Locate the cell with the specified text and output its (x, y) center coordinate. 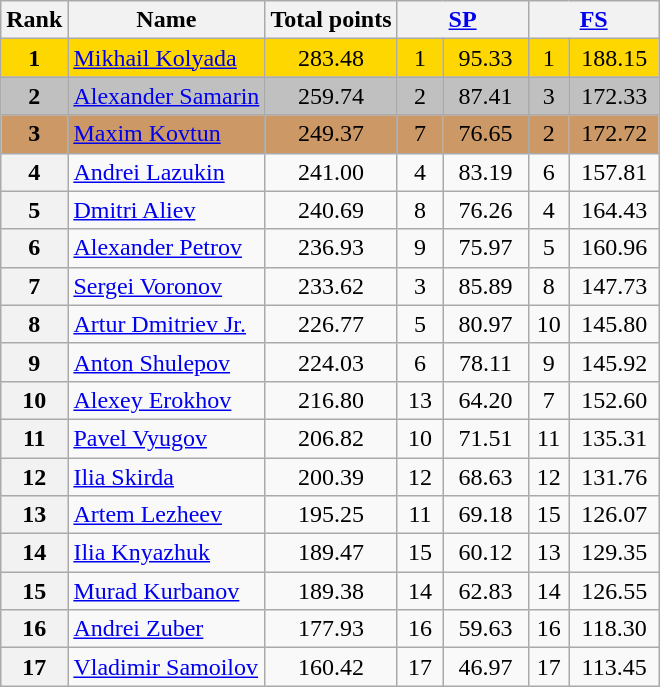
118.30 (614, 629)
Vladimir Samoilov (166, 667)
172.72 (614, 134)
240.69 (331, 210)
Alexander Samarin (166, 96)
Ilia Skirda (166, 477)
Ilia Knyazhuk (166, 553)
259.74 (331, 96)
241.00 (331, 172)
188.15 (614, 58)
145.80 (614, 324)
164.43 (614, 210)
SP (462, 20)
Mikhail Kolyada (166, 58)
Anton Shulepov (166, 362)
76.26 (486, 210)
145.92 (614, 362)
177.93 (331, 629)
68.63 (486, 477)
Total points (331, 20)
83.19 (486, 172)
129.35 (614, 553)
157.81 (614, 172)
283.48 (331, 58)
Andrei Lazukin (166, 172)
236.93 (331, 248)
135.31 (614, 438)
Artem Lezheev (166, 515)
160.96 (614, 248)
249.37 (331, 134)
152.60 (614, 400)
200.39 (331, 477)
126.07 (614, 515)
126.55 (614, 591)
Name (166, 20)
FS (594, 20)
78.11 (486, 362)
46.97 (486, 667)
233.62 (331, 286)
59.63 (486, 629)
Dmitri Aliev (166, 210)
87.41 (486, 96)
172.33 (614, 96)
195.25 (331, 515)
189.47 (331, 553)
71.51 (486, 438)
113.45 (614, 667)
Pavel Vyugov (166, 438)
189.38 (331, 591)
95.33 (486, 58)
Maxim Kovtun (166, 134)
216.80 (331, 400)
62.83 (486, 591)
Artur Dmitriev Jr. (166, 324)
80.97 (486, 324)
224.03 (331, 362)
Rank (34, 20)
64.20 (486, 400)
226.77 (331, 324)
60.12 (486, 553)
131.76 (614, 477)
75.97 (486, 248)
206.82 (331, 438)
160.42 (331, 667)
Sergei Voronov (166, 286)
85.89 (486, 286)
147.73 (614, 286)
Murad Kurbanov (166, 591)
Alexey Erokhov (166, 400)
69.18 (486, 515)
Alexander Petrov (166, 248)
Andrei Zuber (166, 629)
76.65 (486, 134)
